Provide the [X, Y] coordinate of the cell's center where the given text is located.  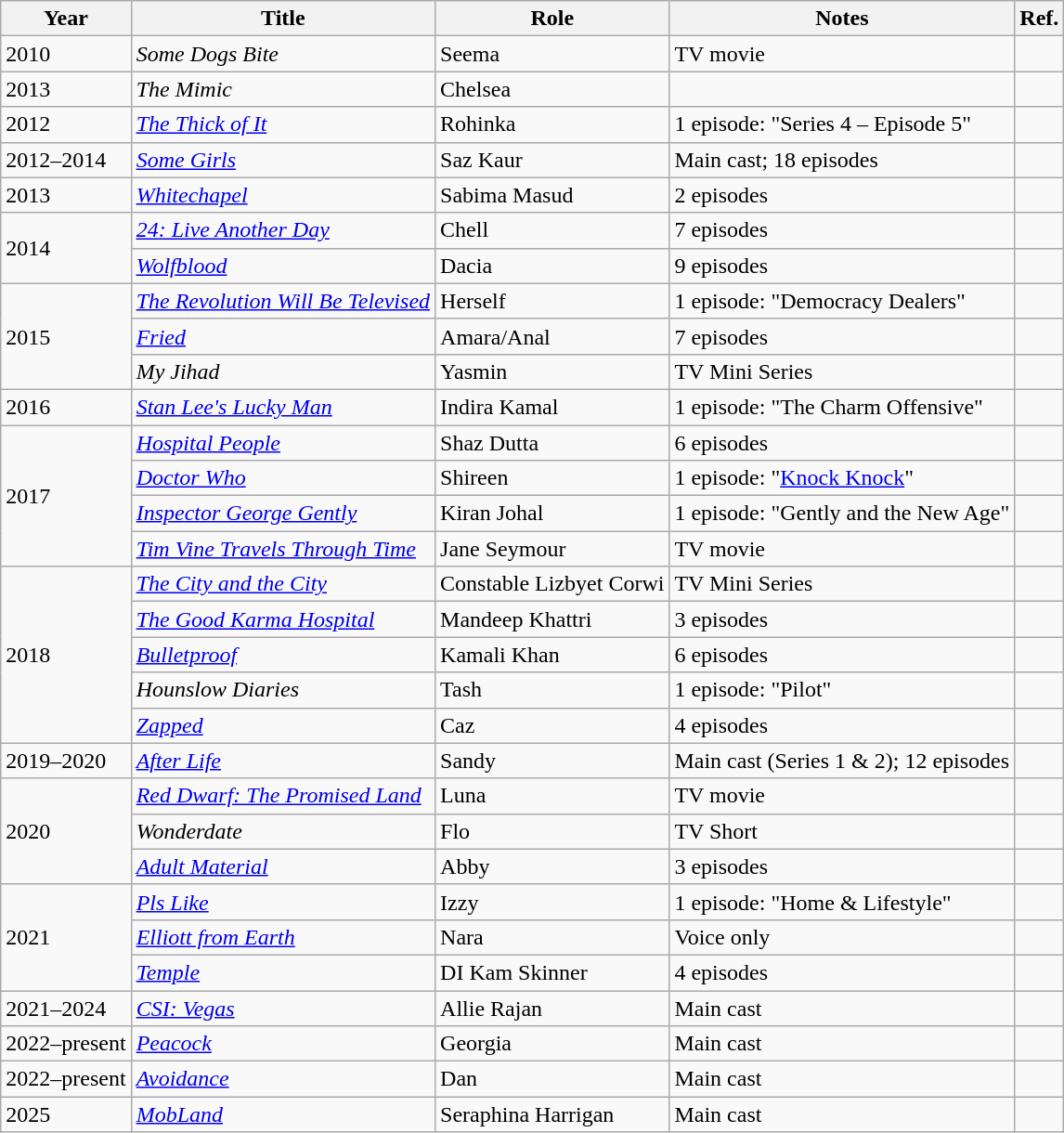
Allie Rajan [552, 1008]
Fried [282, 336]
Doctor Who [282, 478]
Role [552, 19]
2020 [66, 831]
2021 [66, 937]
Wonderdate [282, 831]
1 episode: "Pilot" [842, 690]
2025 [66, 1114]
Ref. [1040, 19]
2018 [66, 655]
Sandy [552, 761]
2016 [66, 407]
Constable Lizbyet Corwi [552, 584]
Hospital People [282, 443]
1 episode: "Series 4 – Episode 5" [842, 124]
Shaz Dutta [552, 443]
Main cast (Series 1 & 2); 12 episodes [842, 761]
1 episode: "Home & Lifestyle" [842, 902]
Abby [552, 866]
Indira Kamal [552, 407]
1 episode: "Democracy Dealers" [842, 301]
Herself [552, 301]
1 episode: "Knock Knock" [842, 478]
TV Short [842, 831]
The Thick of It [282, 124]
Chell [552, 230]
Stan Lee's Lucky Man [282, 407]
2014 [66, 248]
Main cast; 18 episodes [842, 160]
CSI: Vegas [282, 1008]
Kiran Johal [552, 514]
Saz Kaur [552, 160]
Mandeep Khattri [552, 619]
Some Girls [282, 160]
Caz [552, 725]
Inspector George Gently [282, 514]
Dan [552, 1079]
2019–2020 [66, 761]
The Good Karma Hospital [282, 619]
1 episode: "Gently and the New Age" [842, 514]
9 episodes [842, 266]
Tash [552, 690]
My Jihad [282, 371]
2012 [66, 124]
Georgia [552, 1044]
Red Dwarf: The Promised Land [282, 796]
24: Live Another Day [282, 230]
Tim Vine Travels Through Time [282, 549]
Wolfblood [282, 266]
Seema [552, 54]
2017 [66, 496]
Zapped [282, 725]
Avoidance [282, 1079]
Luna [552, 796]
2010 [66, 54]
2 episodes [842, 195]
Dacia [552, 266]
MobLand [282, 1114]
After Life [282, 761]
Kamali Khan [552, 655]
Shireen [552, 478]
Nara [552, 937]
Elliott from Earth [282, 937]
The Mimic [282, 89]
Rohinka [552, 124]
Peacock [282, 1044]
Seraphina Harrigan [552, 1114]
Yasmin [552, 371]
Sabima Masud [552, 195]
DI Kam Skinner [552, 972]
2012–2014 [66, 160]
Title [282, 19]
The Revolution Will Be Televised [282, 301]
2015 [66, 336]
Some Dogs Bite [282, 54]
Amara/Anal [552, 336]
Hounslow Diaries [282, 690]
The City and the City [282, 584]
Izzy [552, 902]
1 episode: "The Charm Offensive" [842, 407]
2021–2024 [66, 1008]
Pls Like [282, 902]
Bulletproof [282, 655]
Notes [842, 19]
Chelsea [552, 89]
Whitechapel [282, 195]
Year [66, 19]
Flo [552, 831]
Jane Seymour [552, 549]
Temple [282, 972]
Adult Material [282, 866]
Voice only [842, 937]
